Determine the [x, y] coordinate at the center of the cell enclosing the given text.  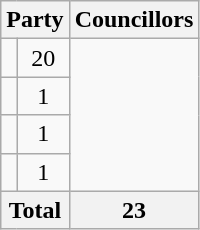
23 [134, 210]
Councillors [134, 20]
Total [35, 210]
20 [43, 58]
Party [35, 20]
